Find where the given text appears and provide that cell's center as (x, y) coordinate. 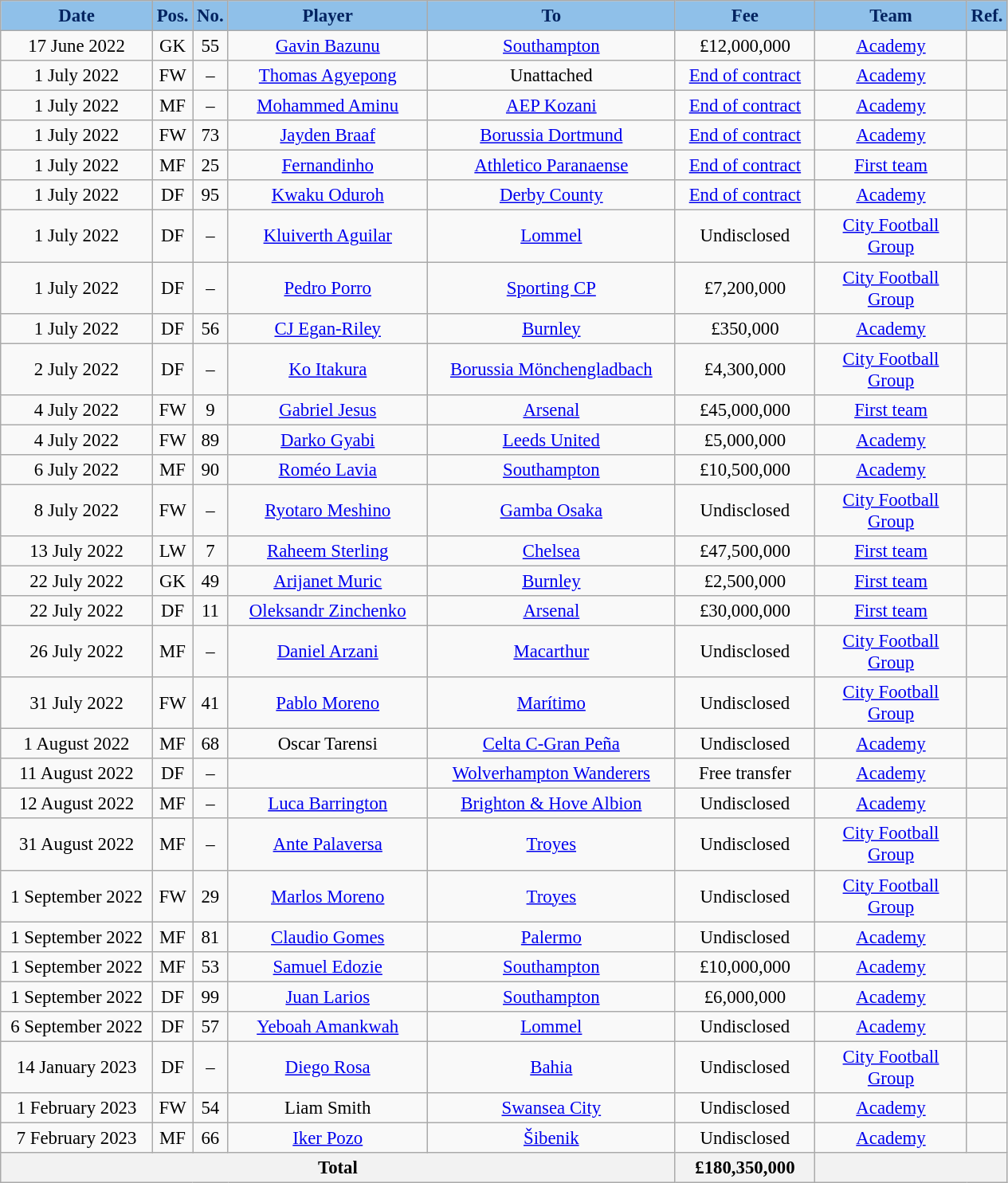
7 (210, 551)
£350,000 (745, 328)
31 August 2022 (76, 844)
Kluiverth Aguilar (328, 236)
Kwaku Oduroh (328, 195)
12 August 2022 (76, 804)
54 (210, 1108)
Gabriel Jesus (328, 409)
Gavin Bazunu (328, 46)
Darko Gyabi (328, 440)
26 July 2022 (76, 652)
7 February 2023 (76, 1138)
Sporting CP (551, 288)
AEP Kozani (551, 106)
14 January 2023 (76, 1067)
Oscar Tarensi (328, 744)
1 August 2022 (76, 744)
Chelsea (551, 551)
81 (210, 937)
£6,000,000 (745, 997)
Ryotaro Meshino (328, 510)
Derby County (551, 195)
£12,000,000 (745, 46)
Samuel Edozie (328, 966)
£45,000,000 (745, 409)
Athletico Paranaense (551, 166)
Free transfer (745, 774)
Marítimo (551, 703)
Claudio Gomes (328, 937)
£30,000,000 (745, 611)
1 February 2023 (76, 1108)
6 July 2022 (76, 470)
11 August 2022 (76, 774)
Brighton & Hove Albion (551, 804)
Leeds United (551, 440)
Yeboah Amankwah (328, 1027)
Ko Itakura (328, 370)
Date (76, 16)
Team (891, 16)
73 (210, 135)
41 (210, 703)
Pos. (172, 16)
Fernandinho (328, 166)
Daniel Arzani (328, 652)
Total (338, 1168)
Jayden Braaf (328, 135)
Borussia Mönchengladbach (551, 370)
Ref. (986, 16)
99 (210, 997)
89 (210, 440)
Roméo Lavia (328, 470)
25 (210, 166)
Juan Larios (328, 997)
68 (210, 744)
LW (172, 551)
6 September 2022 (76, 1027)
£47,500,000 (745, 551)
13 July 2022 (76, 551)
Raheem Sterling (328, 551)
49 (210, 581)
66 (210, 1138)
56 (210, 328)
Bahia (551, 1067)
Wolverhampton Wanderers (551, 774)
57 (210, 1027)
8 July 2022 (76, 510)
Gamba Osaka (551, 510)
55 (210, 46)
Thomas Agyepong (328, 76)
CJ Egan-Riley (328, 328)
29 (210, 895)
To (551, 16)
Luca Barrington (328, 804)
53 (210, 966)
Liam Smith (328, 1108)
Ante Palaversa (328, 844)
£10,000,000 (745, 966)
Diego Rosa (328, 1067)
90 (210, 470)
£2,500,000 (745, 581)
2 July 2022 (76, 370)
Iker Pozo (328, 1138)
£5,000,000 (745, 440)
Mohammed Aminu (328, 106)
17 June 2022 (76, 46)
Macarthur (551, 652)
Pedro Porro (328, 288)
Celta C-Gran Peña (551, 744)
Arijanet Muric (328, 581)
£10,500,000 (745, 470)
9 (210, 409)
£7,200,000 (745, 288)
11 (210, 611)
£4,300,000 (745, 370)
31 July 2022 (76, 703)
Player (328, 16)
Fee (745, 16)
No. (210, 16)
Palermo (551, 937)
Šibenik (551, 1138)
Oleksandr Zinchenko (328, 611)
£180,350,000 (745, 1168)
Borussia Dortmund (551, 135)
Marlos Moreno (328, 895)
Pablo Moreno (328, 703)
95 (210, 195)
Swansea City (551, 1108)
Unattached (551, 76)
